Pinpoint the cell where the given text exists, returning its [X, Y] midpoint coordinate. 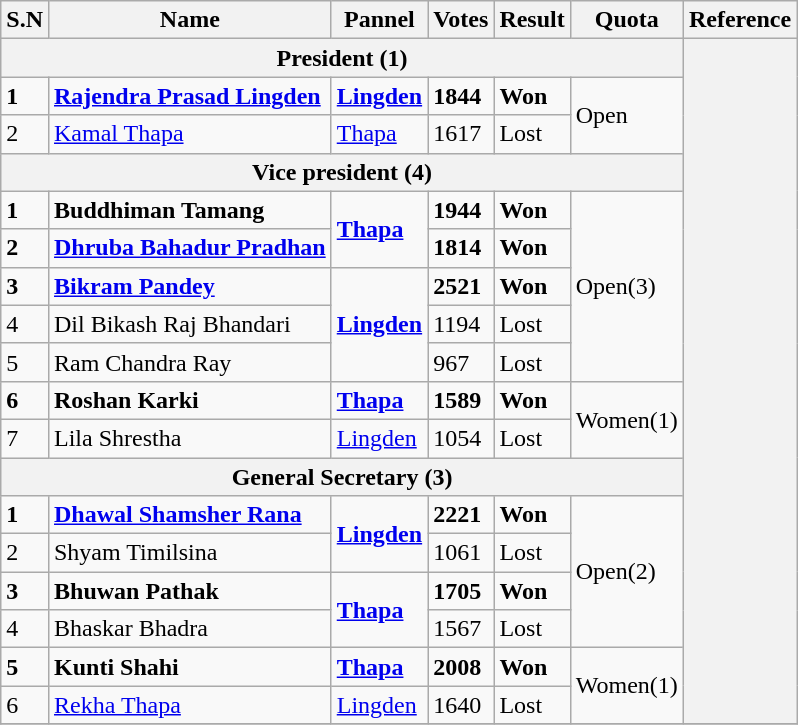
General Secretary (3) [342, 477]
Bhuwan Pathak [190, 591]
Kamal Thapa [190, 134]
Kunti Shahi [190, 667]
1589 [461, 400]
7 [25, 438]
2221 [461, 515]
Bikram Pandey [190, 286]
Roshan Karki [190, 400]
Open(2) [626, 572]
Open [626, 115]
President (1) [342, 58]
967 [461, 362]
1814 [461, 248]
Dil Bikash Raj Bhandari [190, 324]
Rekha Thapa [190, 705]
Lila Shrestha [190, 438]
Name [190, 20]
1194 [461, 324]
Ram Chandra Ray [190, 362]
Reference [740, 20]
Dhawal Shamsher Rana [190, 515]
Shyam Timilsina [190, 553]
Buddhiman Tamang [190, 210]
1061 [461, 553]
Dhruba Bahadur Pradhan [190, 248]
1617 [461, 134]
Bhaskar Bhadra [190, 629]
S.N [25, 20]
Result [532, 20]
1844 [461, 96]
1054 [461, 438]
2521 [461, 286]
Vice president (4) [342, 172]
1944 [461, 210]
1567 [461, 629]
Open(3) [626, 286]
Pannel [379, 20]
Votes [461, 20]
Rajendra Prasad Lingden [190, 96]
2008 [461, 667]
Quota [626, 20]
1640 [461, 705]
1705 [461, 591]
